Locate the cell with the specified text and output its [X, Y] center coordinate. 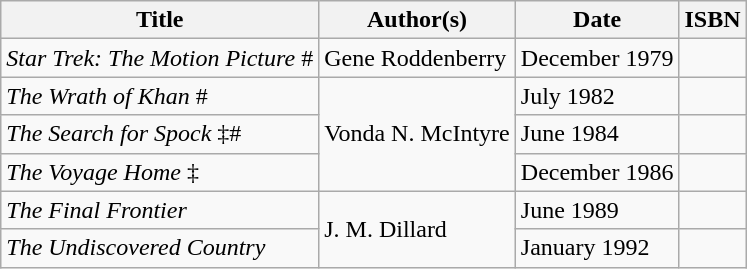
The Undiscovered Country [160, 248]
December 1979 [597, 58]
Title [160, 20]
Date [597, 20]
June 1984 [597, 134]
ISBN [712, 20]
December 1986 [597, 172]
The Final Frontier [160, 210]
The Wrath of Khan # [160, 96]
January 1992 [597, 248]
Gene Roddenberry [418, 58]
Author(s) [418, 20]
Vonda N. McIntyre [418, 134]
June 1989 [597, 210]
J. M. Dillard [418, 229]
The Search for Spock ‡# [160, 134]
July 1982 [597, 96]
Star Trek: The Motion Picture # [160, 58]
The Voyage Home ‡ [160, 172]
